Return the (x, y) coordinate for the center point of the cell that contains the specified text.  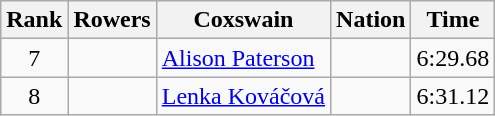
6:29.68 (453, 58)
6:31.12 (453, 96)
Alison Paterson (243, 58)
Lenka Kováčová (243, 96)
Time (453, 20)
Coxswain (243, 20)
Rank (34, 20)
7 (34, 58)
Rowers (112, 20)
Nation (371, 20)
8 (34, 96)
